From the cell containing the given text, extract its center point as [x, y] coordinate. 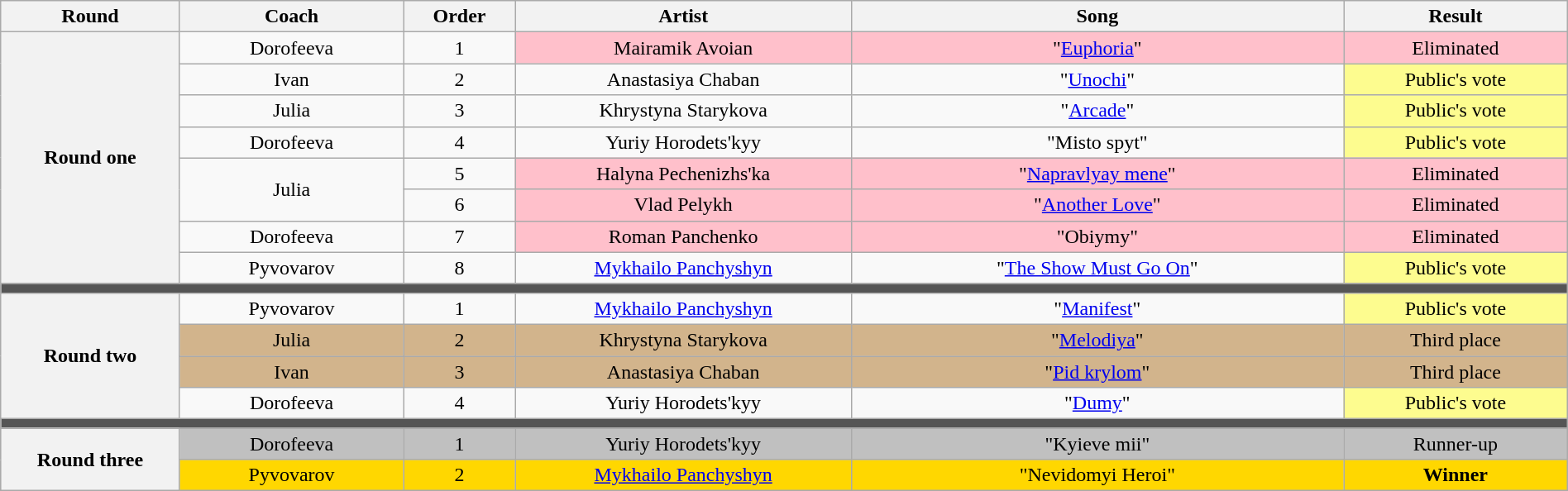
"Napravlyay mene" [1097, 174]
"Pid krylom" [1097, 371]
"Nevidomyi Heroi" [1097, 475]
7 [460, 236]
Round three [90, 460]
"Another Love" [1097, 205]
Order [460, 17]
"Melodiya" [1097, 340]
"Misto spyt" [1097, 142]
Coach [291, 17]
"Euphoria" [1097, 48]
Round [90, 17]
8 [460, 268]
"Arcade" [1097, 111]
"Dumy" [1097, 403]
Result [1456, 17]
"Obiymy" [1097, 236]
Halyna Pechenizhs'ka [683, 174]
6 [460, 205]
Song [1097, 17]
5 [460, 174]
Winner [1456, 475]
Round two [90, 355]
Vlad Pelykh [683, 205]
Runner-up [1456, 444]
Roman Panchenko [683, 236]
"The Show Must Go On" [1097, 268]
Artist [683, 17]
"Kyieve mii" [1097, 444]
"Unochi" [1097, 79]
Mairamik Avoian [683, 48]
"Manifest" [1097, 308]
Round one [90, 158]
